Pinpoint the cell where the given text exists, returning its [X, Y] midpoint coordinate. 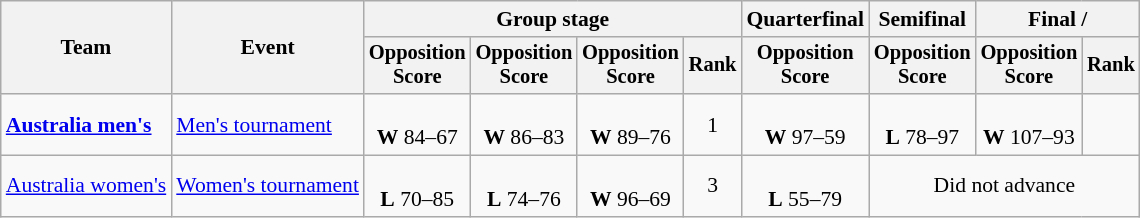
Group stage [552, 19]
W 97–59 [805, 124]
Semifinal [922, 19]
L 55–79 [805, 186]
W 86–83 [524, 124]
1 [713, 124]
Team [86, 48]
W 89–76 [630, 124]
Final / [1058, 19]
Women's tournament [268, 186]
Men's tournament [268, 124]
Did not advance [1004, 186]
W 107–93 [1030, 124]
L 78–97 [922, 124]
L 70–85 [418, 186]
W 84–67 [418, 124]
Quarterfinal [805, 19]
W 96–69 [630, 186]
3 [713, 186]
L 74–76 [524, 186]
Event [268, 48]
Australia women's [86, 186]
Australia men's [86, 124]
